Pinpoint the cell where the given text exists, returning its [x, y] midpoint coordinate. 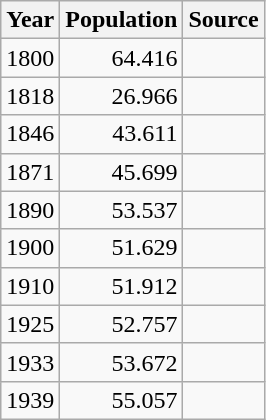
1910 [30, 286]
53.537 [122, 210]
45.699 [122, 172]
55.057 [122, 400]
53.672 [122, 362]
1900 [30, 248]
1939 [30, 400]
1933 [30, 362]
1871 [30, 172]
Source [224, 20]
43.611 [122, 134]
1890 [30, 210]
1818 [30, 96]
Population [122, 20]
1846 [30, 134]
51.912 [122, 286]
51.629 [122, 248]
26.966 [122, 96]
1800 [30, 58]
Year [30, 20]
64.416 [122, 58]
52.757 [122, 324]
1925 [30, 324]
